Capture the cell that displays the provided text and extract its (X, Y) central coordinate. 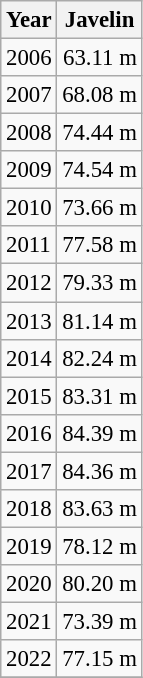
81.14 m (100, 321)
2009 (29, 170)
2007 (29, 95)
2022 (29, 659)
2011 (29, 245)
2006 (29, 58)
2012 (29, 283)
78.12 m (100, 546)
82.24 m (100, 358)
77.58 m (100, 245)
2013 (29, 321)
84.36 m (100, 471)
2020 (29, 584)
2017 (29, 471)
80.20 m (100, 584)
68.08 m (100, 95)
2016 (29, 433)
2018 (29, 509)
2019 (29, 546)
74.44 m (100, 133)
73.66 m (100, 208)
2008 (29, 133)
77.15 m (100, 659)
73.39 m (100, 621)
83.31 m (100, 396)
2015 (29, 396)
74.54 m (100, 170)
79.33 m (100, 283)
63.11 m (100, 58)
Year (29, 20)
2010 (29, 208)
2021 (29, 621)
2014 (29, 358)
84.39 m (100, 433)
Javelin (100, 20)
83.63 m (100, 509)
